Pinpoint the cell where the given text exists, returning its (x, y) midpoint coordinate. 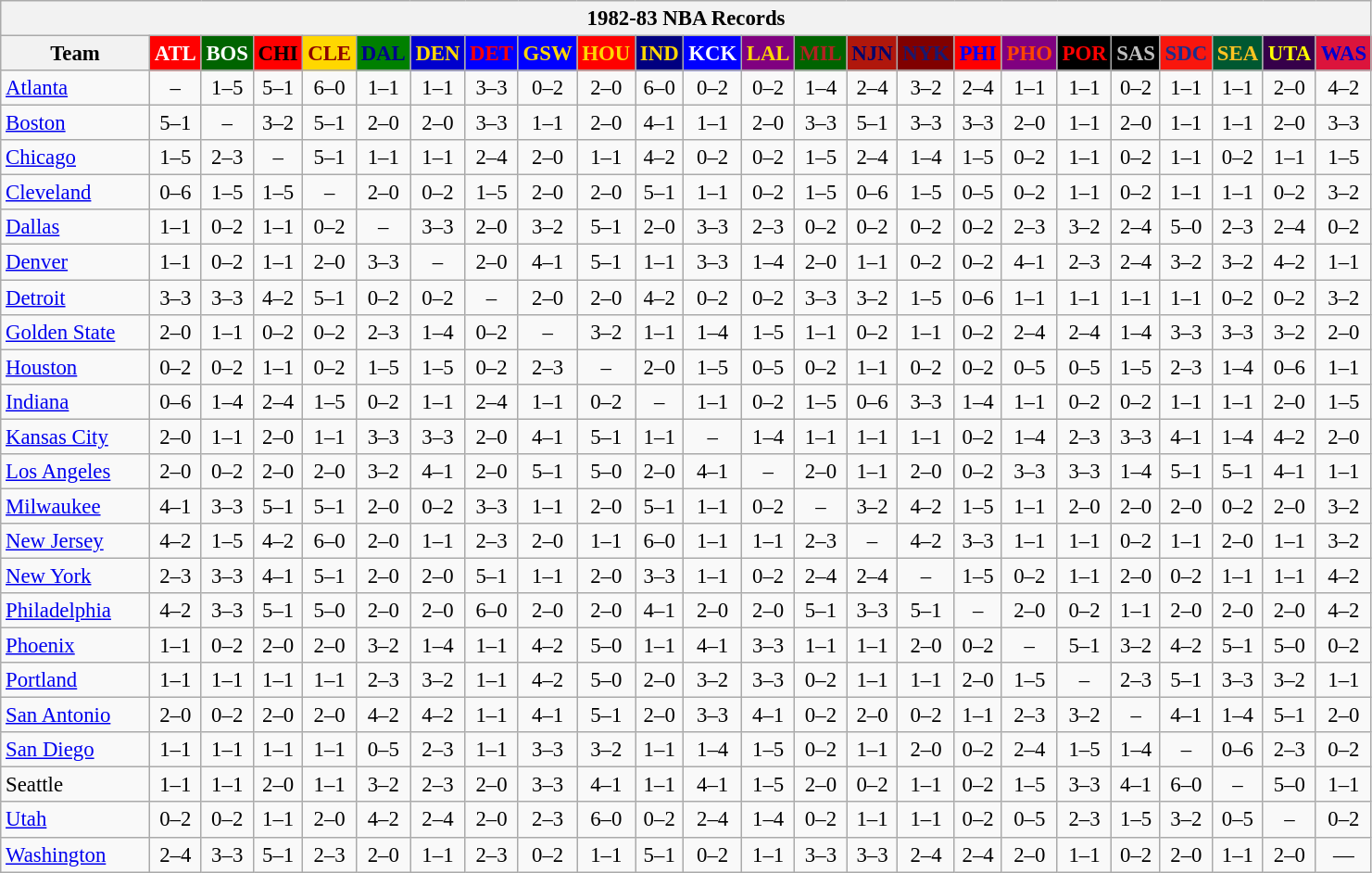
Chicago (76, 158)
Portland (76, 680)
UTA (1290, 54)
BOS (227, 54)
DET (491, 54)
New Jersey (76, 541)
Dallas (76, 227)
CLE (330, 54)
LAL (767, 54)
Los Angeles (76, 472)
NYK (926, 54)
Washington (76, 854)
POR (1084, 54)
ATL (175, 54)
DEN (437, 54)
PHI (978, 54)
Team (76, 54)
1982-83 NBA Records (686, 19)
Seattle (76, 785)
New York (76, 576)
Utah (76, 820)
Boston (76, 123)
Cleveland (76, 193)
Houston (76, 367)
DAL (384, 54)
Denver (76, 262)
Detroit (76, 297)
PHO (1029, 54)
— (1343, 854)
KCK (713, 54)
Atlanta (76, 88)
San Antonio (76, 715)
Kansas City (76, 436)
San Diego (76, 750)
Indiana (76, 401)
SDC (1186, 54)
HOU (606, 54)
Milwaukee (76, 506)
MIL (821, 54)
Golden State (76, 332)
SAS (1136, 54)
GSW (548, 54)
CHI (278, 54)
NJN (873, 54)
IND (660, 54)
Philadelphia (76, 611)
WAS (1343, 54)
SEA (1238, 54)
Phoenix (76, 646)
